Find where the given text appears and provide that cell's center as (X, Y) coordinate. 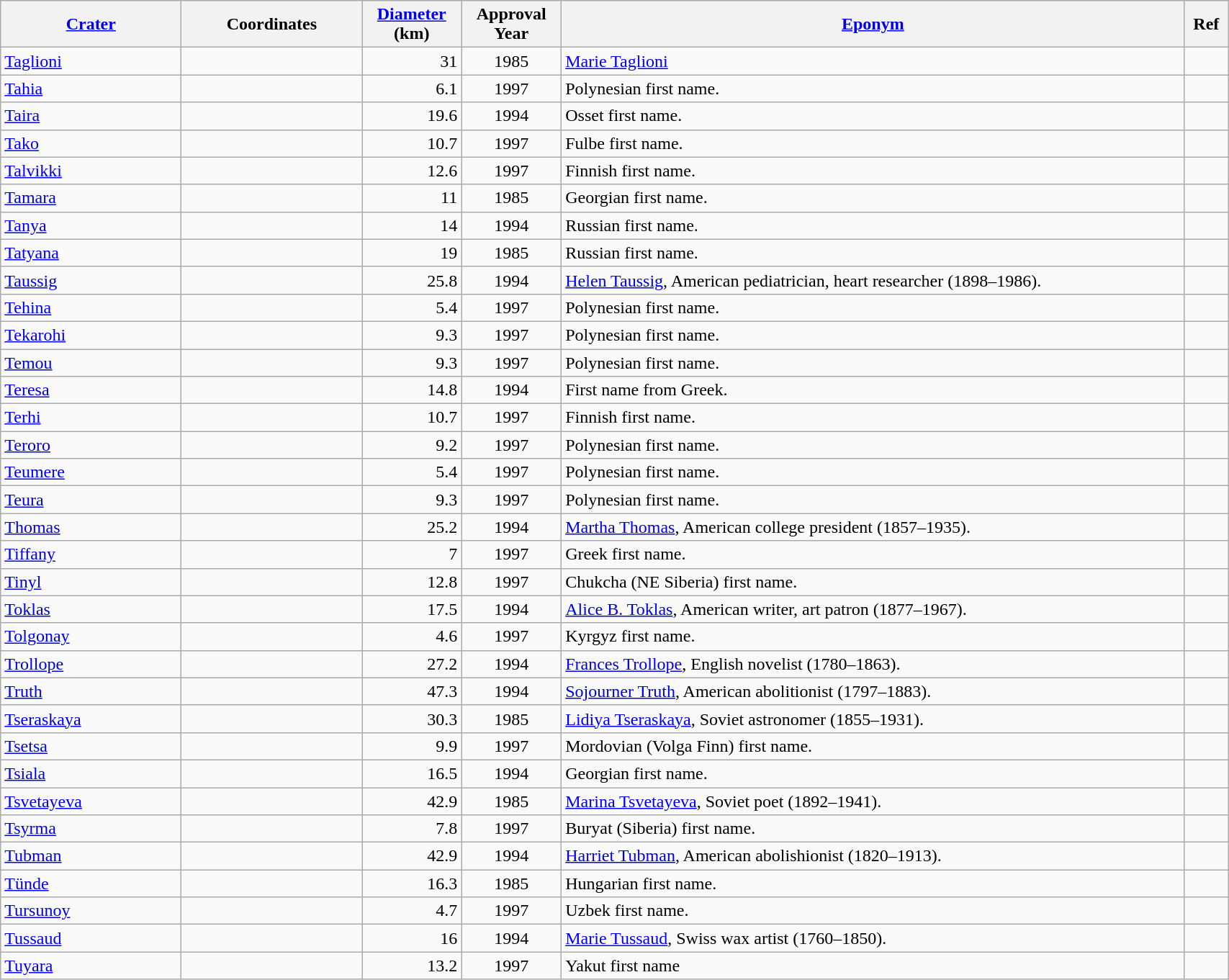
Marina Tsvetayeva, Soviet poet (1892–1941). (873, 801)
Tahia (91, 89)
Coordinates (272, 24)
Sojourner Truth, American abolitionist (1797–1883). (873, 691)
Harriet Tubman, American abolishionist (1820–1913). (873, 856)
Kyrgyz first name. (873, 637)
13.2 (412, 966)
Tuyara (91, 966)
Tsiala (91, 773)
ApprovalYear (511, 24)
31 (412, 61)
Hungarian first name. (873, 884)
Fulbe first name. (873, 143)
Marie Taglioni (873, 61)
Talvikki (91, 171)
Chukcha (NE Siberia) first name. (873, 582)
Thomas (91, 527)
Buryat (Siberia) first name. (873, 829)
Tsvetayeva (91, 801)
Tsyrma (91, 829)
27.2 (412, 664)
Tseraskaya (91, 719)
4.7 (412, 911)
19 (412, 253)
12.8 (412, 582)
Tolgonay (91, 637)
Uzbek first name. (873, 911)
Taira (91, 116)
19.6 (412, 116)
Frances Trollope, English novelist (1780–1863). (873, 664)
7 (412, 554)
Tamara (91, 198)
Alice B. Toklas, American writer, art patron (1877–1967). (873, 609)
Tako (91, 143)
Tatyana (91, 253)
First name from Greek. (873, 390)
Marie Tussaud, Swiss wax artist (1760–1850). (873, 938)
25.8 (412, 280)
Mordovian (Volga Finn) first name. (873, 746)
Yakut first name (873, 966)
Toklas (91, 609)
Greek first name. (873, 554)
Tehina (91, 307)
Tinyl (91, 582)
6.1 (412, 89)
Teura (91, 500)
16 (412, 938)
16.3 (412, 884)
16.5 (412, 773)
Tiffany (91, 554)
14 (412, 225)
Teroro (91, 445)
Diameter(km) (412, 24)
Tekarohi (91, 335)
Trollope (91, 664)
Helen Taussig, American pediatrician, heart researcher (1898–1986). (873, 280)
Tünde (91, 884)
11 (412, 198)
Tubman (91, 856)
Teumere (91, 472)
30.3 (412, 719)
17.5 (412, 609)
Teresa (91, 390)
9.2 (412, 445)
47.3 (412, 691)
Tanya (91, 225)
Tsetsa (91, 746)
Crater (91, 24)
7.8 (412, 829)
Taglioni (91, 61)
Tussaud (91, 938)
Temou (91, 362)
Taussig (91, 280)
Martha Thomas, American college president (1857–1935). (873, 527)
Ref (1207, 24)
Eponym (873, 24)
9.9 (412, 746)
Lidiya Tseraskaya, Soviet astronomer (1855–1931). (873, 719)
Terhi (91, 418)
25.2 (412, 527)
Osset first name. (873, 116)
12.6 (412, 171)
14.8 (412, 390)
Truth (91, 691)
Tursunoy (91, 911)
4.6 (412, 637)
